From the cell containing the given text, extract its center point as [x, y] coordinate. 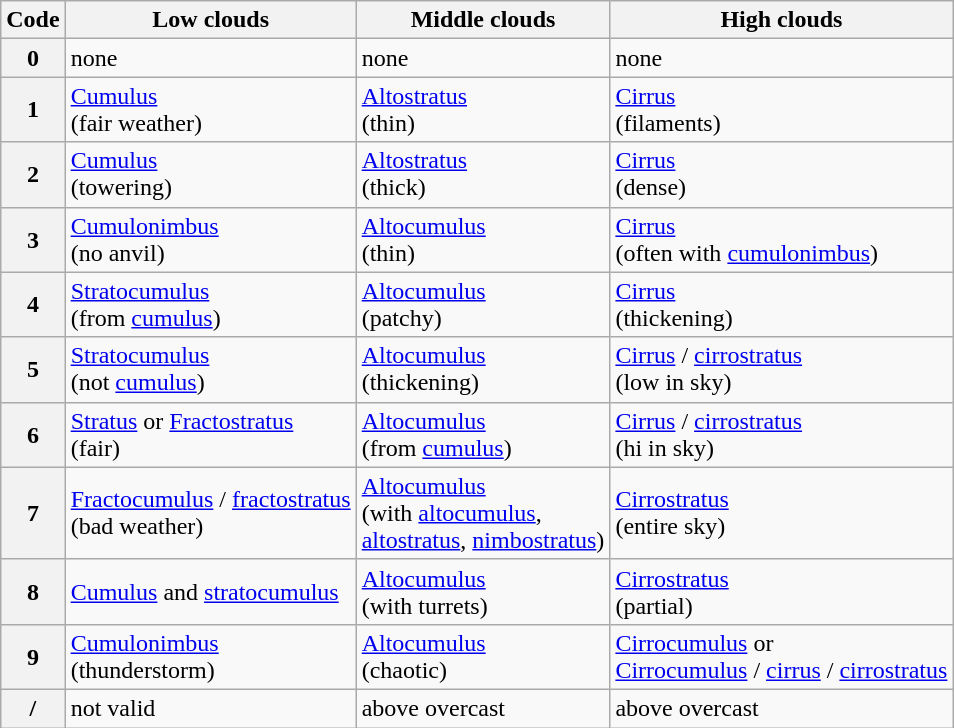
Altocumulus(with altocumulus,altostratus, nimbostratus) [483, 513]
9 [33, 656]
High clouds [782, 20]
Cumulonimbus(thunderstorm) [210, 656]
8 [33, 592]
Cirrus(filaments) [782, 110]
Cumulus and stratocumulus [210, 592]
Cirrus / cirrostratus(low in sky) [782, 370]
Stratus or Fractostratus(fair) [210, 434]
Altocumulus(with turrets) [483, 592]
not valid [210, 708]
Low clouds [210, 20]
3 [33, 240]
Altocumulus(chaotic) [483, 656]
Altostratus(thin) [483, 110]
Cirrus / cirrostratus(hi in sky) [782, 434]
Cumulus(towering) [210, 174]
Altocumulus(patchy) [483, 304]
7 [33, 513]
/ [33, 708]
Cirrus(dense) [782, 174]
6 [33, 434]
Altocumulus(thin) [483, 240]
Middle clouds [483, 20]
Stratocumulus(not cumulus) [210, 370]
Fractocumulus / fractostratus(bad weather) [210, 513]
Altostratus(thick) [483, 174]
5 [33, 370]
Cirrocumulus orCirrocumulus / cirrus / cirrostratus [782, 656]
4 [33, 304]
Cirrus(thickening) [782, 304]
2 [33, 174]
Cirrus(often with cumulonimbus) [782, 240]
Altocumulus(from cumulus) [483, 434]
Cirrostratus(entire sky) [782, 513]
Code [33, 20]
1 [33, 110]
Cumulonimbus(no anvil) [210, 240]
0 [33, 58]
Stratocumulus(from cumulus) [210, 304]
Cirrostratus(partial) [782, 592]
Cumulus(fair weather) [210, 110]
Altocumulus(thickening) [483, 370]
